Locate the cell with the specified text and output its (X, Y) center coordinate. 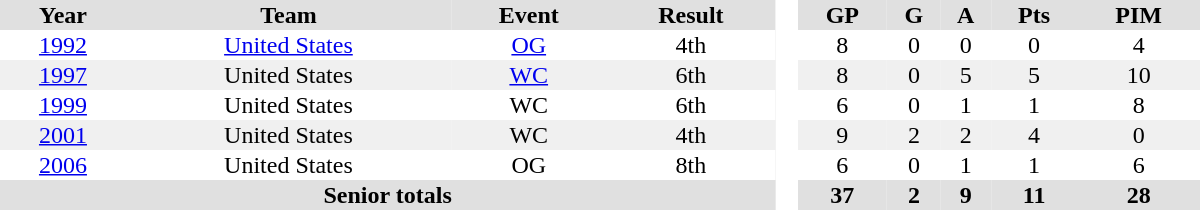
PIM (1138, 15)
GP (842, 15)
1992 (63, 45)
Team (288, 15)
Pts (1034, 15)
Senior totals (388, 195)
11 (1034, 195)
8th (692, 165)
Event (529, 15)
Result (692, 15)
1999 (63, 105)
A (966, 15)
37 (842, 195)
1997 (63, 75)
G (914, 15)
28 (1138, 195)
Year (63, 15)
2006 (63, 165)
2001 (63, 135)
10 (1138, 75)
